Return the (X, Y) coordinate for the center point of the cell that contains the specified text.  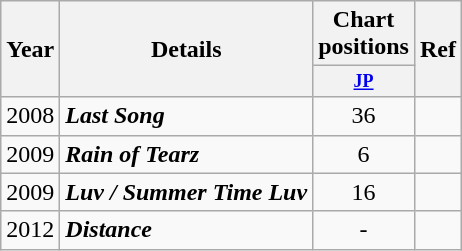
Year (30, 49)
Details (186, 49)
Luv / Summer Time Luv (186, 192)
Rain of Tearz (186, 154)
6 (364, 154)
Ref (438, 49)
36 (364, 116)
- (364, 230)
2008 (30, 116)
2012 (30, 230)
Chart positions (364, 34)
Distance (186, 230)
Last Song (186, 116)
JP (364, 82)
16 (364, 192)
